From the cell containing the given text, extract its center point as [X, Y] coordinate. 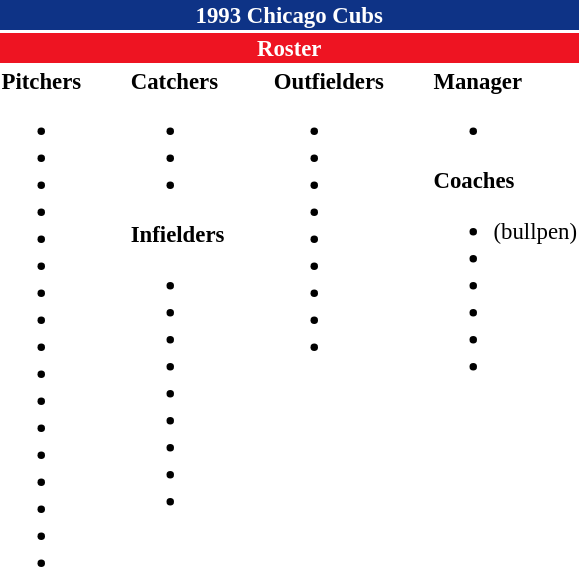
Roster [289, 48]
1993 Chicago Cubs [289, 15]
